Return the (X, Y) coordinate for the center point of the cell that contains the specified text.  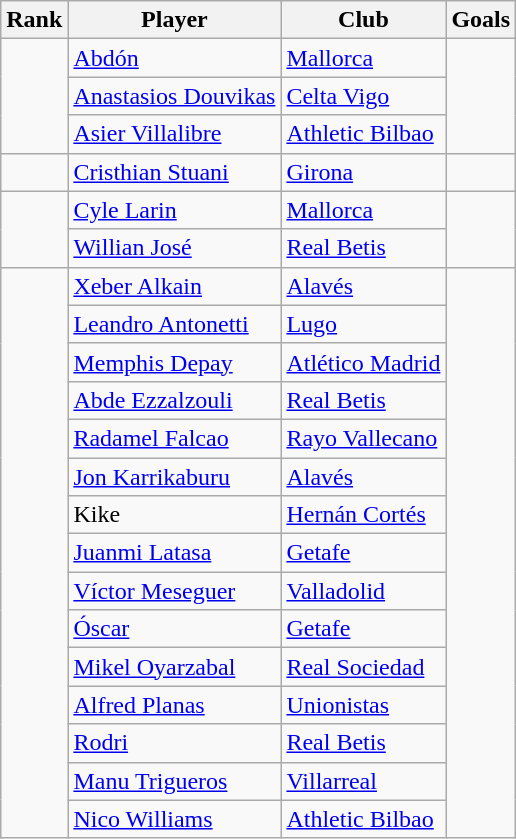
Rayo Vallecano (364, 438)
Anastasios Douvikas (174, 96)
Atlético Madrid (364, 362)
Rank (34, 20)
Unionistas (364, 705)
Mikel Oyarzabal (174, 667)
Xeber Alkain (174, 286)
Juanmi Latasa (174, 553)
Radamel Falcao (174, 438)
Player (174, 20)
Abde Ezzalzouli (174, 400)
Alfred Planas (174, 705)
Goals (481, 20)
Valladolid (364, 591)
Víctor Meseguer (174, 591)
Jon Karrikaburu (174, 477)
Asier Villalibre (174, 134)
Nico Williams (174, 819)
Óscar (174, 629)
Rodri (174, 743)
Kike (174, 515)
Club (364, 20)
Cristhian Stuani (174, 172)
Memphis Depay (174, 362)
Celta Vigo (364, 96)
Real Sociedad (364, 667)
Leandro Antonetti (174, 324)
Hernán Cortés (364, 515)
Villarreal (364, 781)
Girona (364, 172)
Cyle Larin (174, 210)
Lugo (364, 324)
Abdón (174, 58)
Manu Trigueros (174, 781)
Willian José (174, 248)
